Extract the [X, Y] coordinate from the center of the cell holding the provided text.  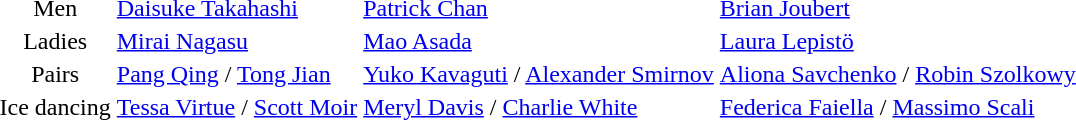
Pang Qing / Tong Jian [236, 74]
Mao Asada [539, 41]
Yuko Kavaguti / Alexander Smirnov [539, 74]
Mirai Nagasu [236, 41]
